Determine the [X, Y] coordinate at the center of the cell enclosing the given text.  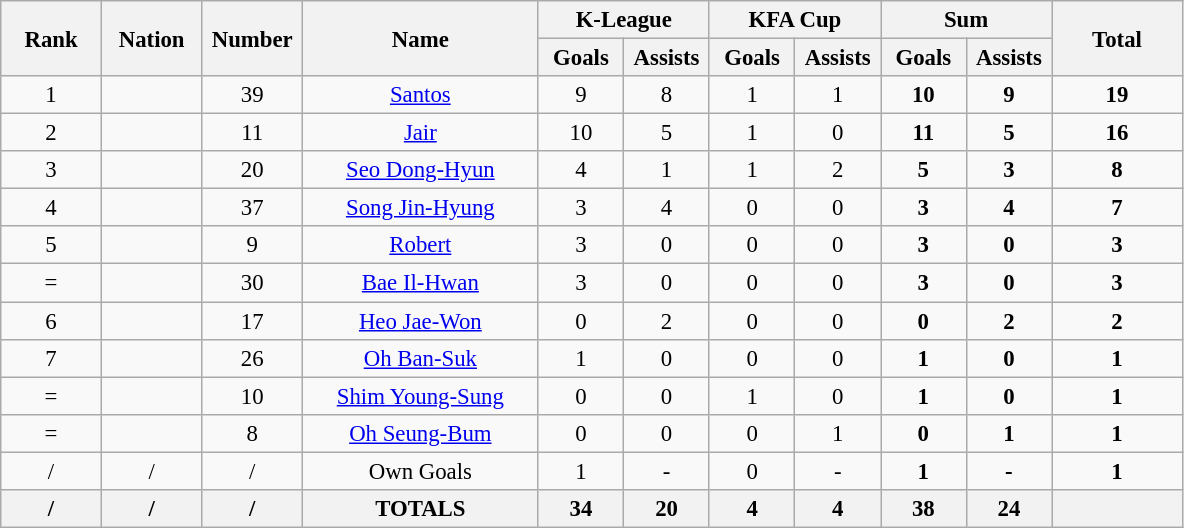
Santos [421, 95]
Heo Jae-Won [421, 321]
Name [421, 38]
30 [252, 283]
Rank [52, 38]
TOTALS [421, 509]
26 [252, 358]
Bae Il-Hwan [421, 283]
Robert [421, 245]
Total [1118, 38]
24 [1009, 509]
Nation [152, 38]
16 [1118, 133]
34 [581, 509]
Oh Ban-Suk [421, 358]
6 [52, 321]
Jair [421, 133]
Own Goals [421, 471]
37 [252, 208]
Number [252, 38]
KFA Cup [794, 20]
Sum [966, 20]
38 [923, 509]
Shim Young-Sung [421, 396]
Oh Seung-Bum [421, 433]
Song Jin-Hyung [421, 208]
Seo Dong-Hyun [421, 170]
K-League [624, 20]
17 [252, 321]
19 [1118, 95]
39 [252, 95]
